Search for the cell housing the specified text and yield its (x, y) center coordinate. 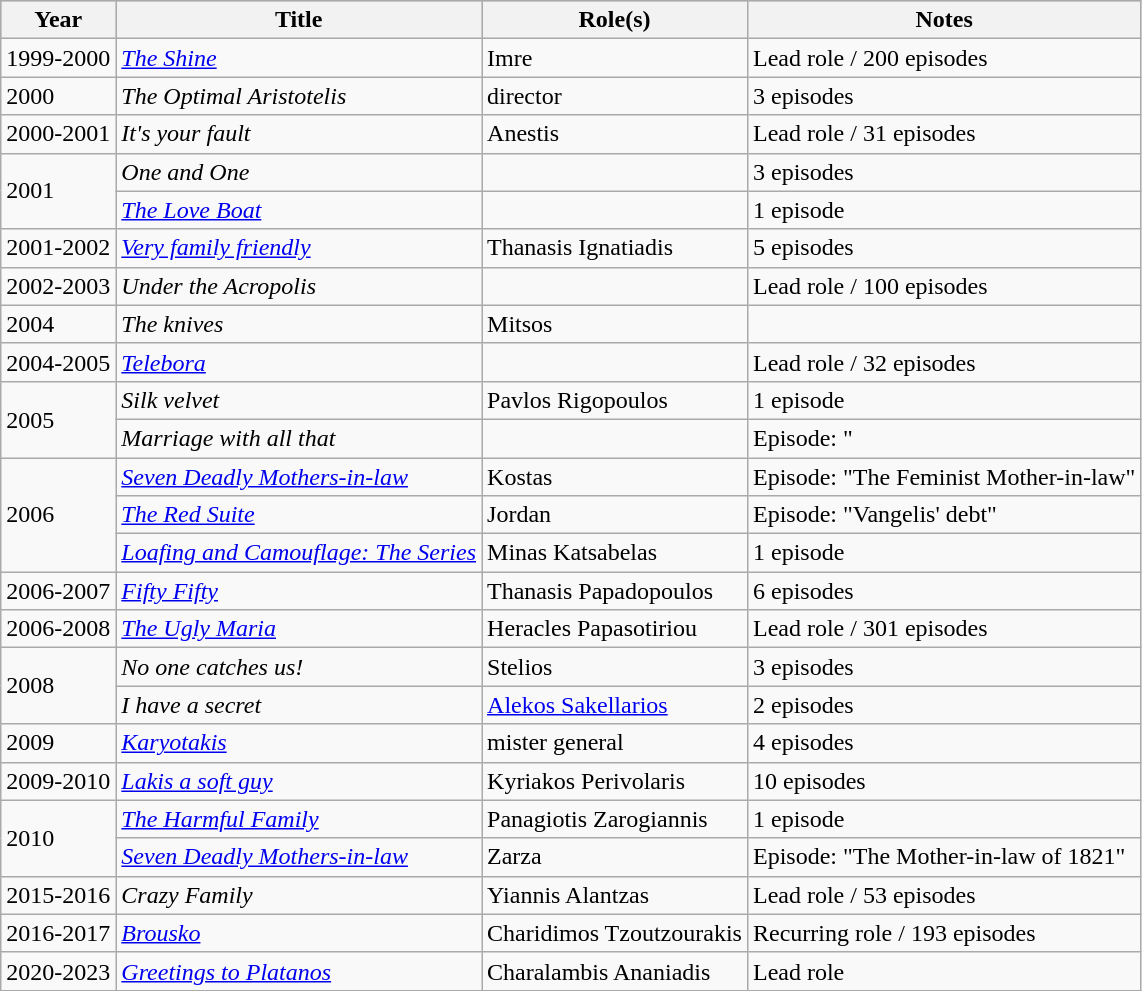
Lead role / 200 episodes (944, 58)
The Harmful Family (299, 819)
2016-2017 (58, 933)
Lead role / 100 episodes (944, 286)
2004-2005 (58, 362)
Lead role / 31 episodes (944, 134)
The knives (299, 324)
2006 (58, 515)
2005 (58, 419)
One and One (299, 172)
10 episodes (944, 781)
Yiannis Alantzas (615, 895)
Greetings to Platanos (299, 971)
Telebora (299, 362)
Karyotakis (299, 743)
Kyriakos Perivolaris (615, 781)
Alekos Sakellarios (615, 705)
Loafing and Camouflage: The Series (299, 553)
Zarza (615, 857)
mister general (615, 743)
2020-2023 (58, 971)
Ιt's your fault (299, 134)
Charidimos Tzoutzourakis (615, 933)
2002-2003 (58, 286)
Episode: "Vangelis' debt" (944, 515)
Fifty Fifty (299, 591)
Episode: "The Mother-in-law of 1821" (944, 857)
The Optimal Aristotelis (299, 96)
2 episodes (944, 705)
Pavlos Rigopoulos (615, 400)
Crazy Family (299, 895)
Jordan (615, 515)
2015-2016 (58, 895)
2001 (58, 191)
2006-2007 (58, 591)
The Red Suite (299, 515)
Thanasis Papadopoulos (615, 591)
2000-2001 (58, 134)
Role(s) (615, 20)
Marriage with all that (299, 438)
The Ugly Maria (299, 629)
I have a secret (299, 705)
Lakis a soft guy (299, 781)
2004 (58, 324)
Episode: " (944, 438)
2009-2010 (58, 781)
Charalambis Ananiadis (615, 971)
Minas Katsabelas (615, 553)
Lead role / 53 episodes (944, 895)
2008 (58, 686)
2009 (58, 743)
2006-2008 (58, 629)
Title (299, 20)
4 episodes (944, 743)
No one catches us! (299, 667)
Lead role (944, 971)
Recurring role / 193 episodes (944, 933)
Panagiotis Zarogiannis (615, 819)
Stelios (615, 667)
Under the Acropolis (299, 286)
2000 (58, 96)
Kostas (615, 477)
Silk velvet (299, 400)
Thanasis Ignatiadis (615, 248)
2010 (58, 838)
Notes (944, 20)
The Shine (299, 58)
Year (58, 20)
Lead role / 32 episodes (944, 362)
The Love Boat (299, 210)
Mitsos (615, 324)
1999-2000 (58, 58)
Anestis (615, 134)
2001-2002 (58, 248)
director (615, 96)
5 episodes (944, 248)
6 episodes (944, 591)
Very family friendly (299, 248)
Episode: "The Feminist Mother-in-law" (944, 477)
Heracles Papasotiriou (615, 629)
Imre (615, 58)
Lead role / 301 episodes (944, 629)
Brousko (299, 933)
